Locate the cell with the specified text and output its [X, Y] center coordinate. 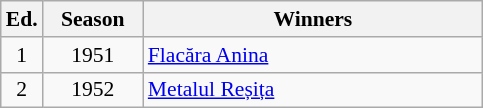
Winners [313, 19]
Metalul Reșița [313, 90]
Flacăra Anina [313, 55]
2 [22, 90]
Ed. [22, 19]
Season [93, 19]
1952 [93, 90]
1 [22, 55]
1951 [93, 55]
